Scan for the cell matching the given text and deliver its [x, y] coordinate at center. 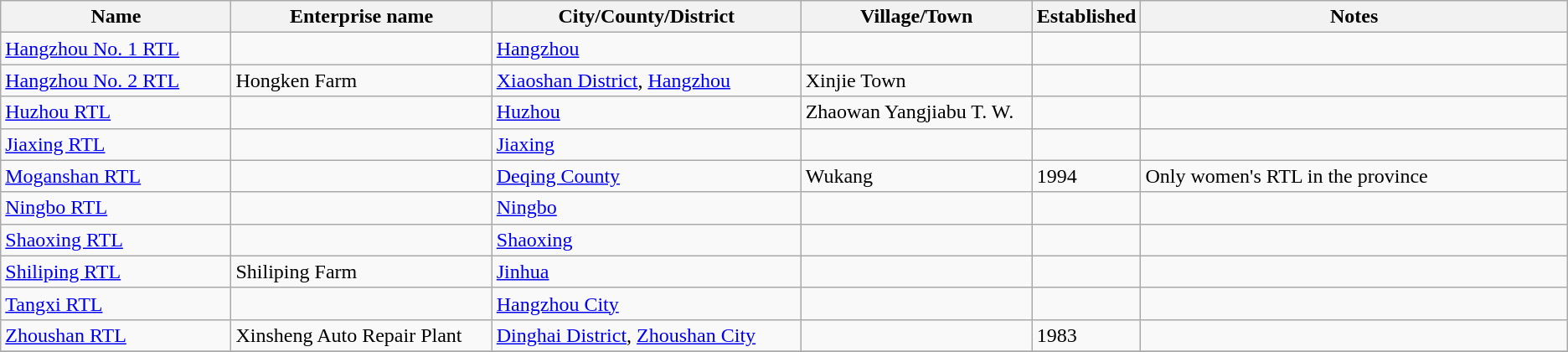
Jinhua [647, 272]
Hongken Farm [362, 80]
Xiaoshan District, Hangzhou [647, 80]
Zhaowan Yangjiabu T. W. [916, 112]
Shaoxing RTL [116, 240]
Jiaxing [647, 144]
Jiaxing RTL [116, 144]
Wukang [916, 176]
Zhoushan RTL [116, 335]
City/County/District [647, 17]
Xinsheng Auto Repair Plant [362, 335]
1983 [1086, 335]
Ningbo [647, 208]
Shaoxing [647, 240]
Hangzhou No. 2 RTL [116, 80]
Tangxi RTL [116, 303]
Hangzhou [647, 49]
Only women's RTL in the province [1354, 176]
Hangzhou City [647, 303]
Deqing County [647, 176]
Shiliping Farm [362, 272]
Huzhou [647, 112]
Notes [1354, 17]
Enterprise name [362, 17]
Xinjie Town [916, 80]
Ningbo RTL [116, 208]
Name [116, 17]
Established [1086, 17]
Huzhou RTL [116, 112]
Dinghai District, Zhoushan City [647, 335]
Hangzhou No. 1 RTL [116, 49]
Shiliping RTL [116, 272]
1994 [1086, 176]
Village/Town [916, 17]
Moganshan RTL [116, 176]
